Determine the (x, y) coordinate at the center of the cell enclosing the given text.  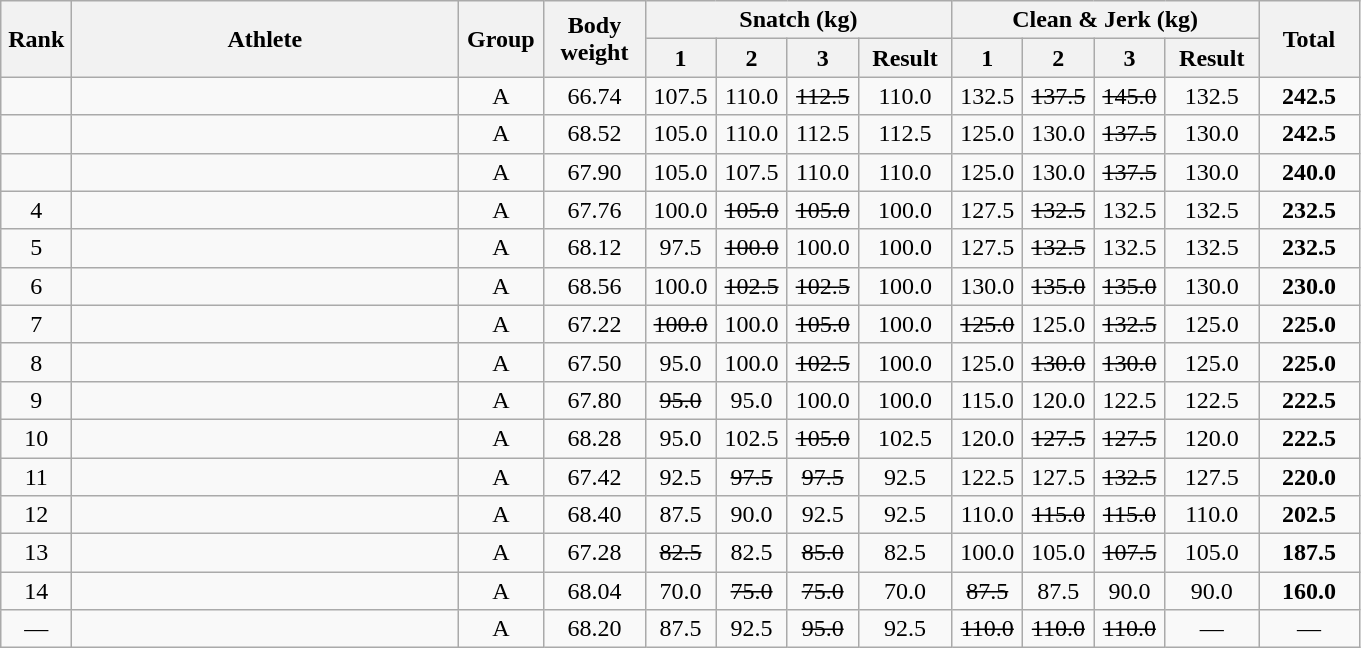
10 (36, 438)
68.12 (594, 248)
68.40 (594, 515)
7 (36, 324)
13 (36, 553)
85.0 (822, 553)
6 (36, 286)
12 (36, 515)
67.22 (594, 324)
230.0 (1308, 286)
14 (36, 591)
5 (36, 248)
66.74 (594, 96)
Group (501, 39)
68.52 (594, 134)
160.0 (1308, 591)
240.0 (1308, 172)
11 (36, 477)
68.20 (594, 629)
68.56 (594, 286)
Snatch (kg) (798, 20)
8 (36, 362)
Clean & Jerk (kg) (1106, 20)
9 (36, 400)
67.76 (594, 210)
187.5 (1308, 553)
Athlete (265, 39)
202.5 (1308, 515)
Rank (36, 39)
145.0 (1130, 96)
67.50 (594, 362)
68.28 (594, 438)
67.42 (594, 477)
67.80 (594, 400)
68.04 (594, 591)
220.0 (1308, 477)
Body weight (594, 39)
67.90 (594, 172)
67.28 (594, 553)
Total (1308, 39)
4 (36, 210)
